Determine the [X, Y] coordinate at the center of the cell enclosing the given text.  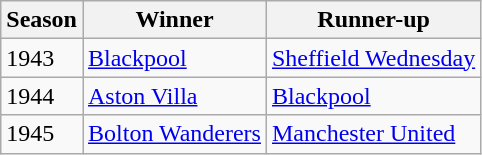
Aston Villa [174, 96]
1945 [42, 134]
Runner-up [373, 20]
Manchester United [373, 134]
Season [42, 20]
1943 [42, 58]
Winner [174, 20]
Bolton Wanderers [174, 134]
Sheffield Wednesday [373, 58]
1944 [42, 96]
